From the cell containing the given text, extract its center point as [X, Y] coordinate. 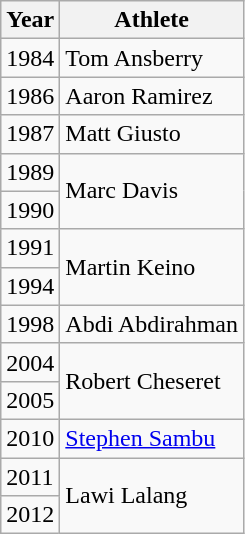
2005 [30, 400]
2004 [30, 362]
Lawi Lalang [152, 496]
Year [30, 20]
Abdi Abdirahman [152, 324]
1987 [30, 134]
Tom Ansberry [152, 58]
1986 [30, 96]
1998 [30, 324]
1991 [30, 248]
2012 [30, 515]
Martin Keino [152, 267]
Robert Cheseret [152, 381]
1990 [30, 210]
Matt Giusto [152, 134]
2011 [30, 477]
1984 [30, 58]
2010 [30, 438]
Stephen Sambu [152, 438]
Athlete [152, 20]
Aaron Ramirez [152, 96]
1994 [30, 286]
Marc Davis [152, 191]
1989 [30, 172]
